Find where the given text appears and provide that cell's center as (x, y) coordinate. 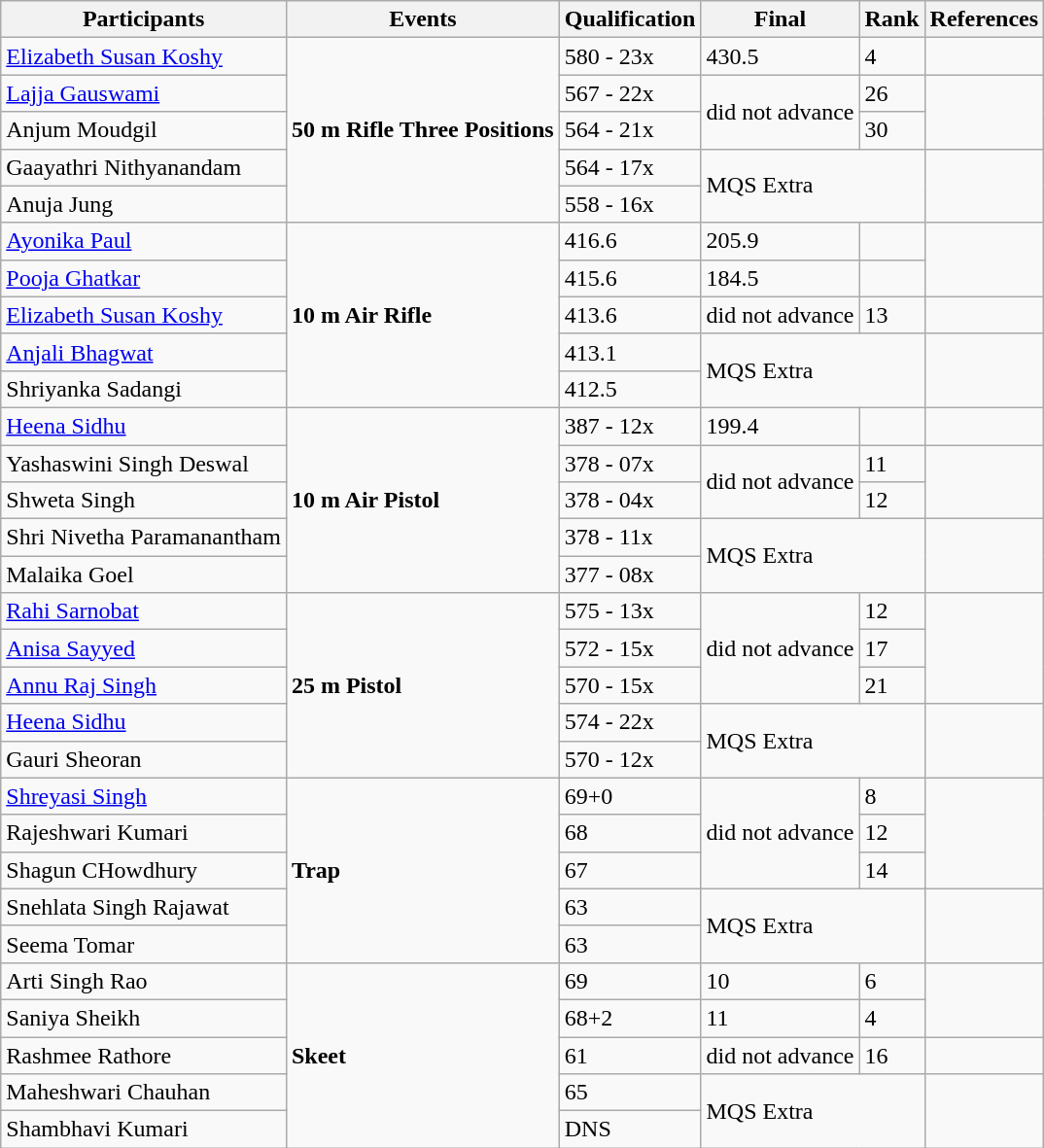
10 m Air Rifle (422, 315)
DNS (630, 1130)
575 - 13x (630, 611)
10 (780, 981)
References (984, 19)
Final (780, 19)
67 (630, 870)
567 - 22x (630, 93)
6 (892, 981)
14 (892, 870)
Shri Nivetha Paramanantham (144, 538)
68+2 (630, 1018)
Ayonika Paul (144, 241)
10 m Air Pistol (422, 500)
580 - 23x (630, 56)
Qualification (630, 19)
Seema Tomar (144, 944)
Shambhavi Kumari (144, 1130)
415.6 (630, 278)
205.9 (780, 241)
25 m Pistol (422, 685)
Rashmee Rathore (144, 1055)
61 (630, 1055)
Shriyanka Sadangi (144, 389)
378 - 07x (630, 464)
Participants (144, 19)
Snehlata Singh Rajawat (144, 907)
199.4 (780, 426)
Anjali Bhagwat (144, 352)
Shreyasi Singh (144, 796)
377 - 08x (630, 574)
69+0 (630, 796)
Rajeshwari Kumari (144, 833)
16 (892, 1055)
570 - 15x (630, 685)
564 - 21x (630, 130)
378 - 11x (630, 538)
Maheshwari Chauhan (144, 1093)
Events (422, 19)
Malaika Goel (144, 574)
Lajja Gauswami (144, 93)
Arti Singh Rao (144, 981)
Gaayathri Nithyanandam (144, 167)
Skeet (422, 1055)
Pooja Ghatkar (144, 278)
Yashaswini Singh Deswal (144, 464)
416.6 (630, 241)
Trap (422, 870)
Gauri Sheoran (144, 759)
570 - 12x (630, 759)
430.5 (780, 56)
184.5 (780, 278)
Shweta Singh (144, 501)
Shagun CHowdhury (144, 870)
65 (630, 1093)
Annu Raj Singh (144, 685)
387 - 12x (630, 426)
574 - 22x (630, 722)
69 (630, 981)
558 - 16x (630, 204)
21 (892, 685)
8 (892, 796)
412.5 (630, 389)
50 m Rifle Three Positions (422, 130)
378 - 04x (630, 501)
30 (892, 130)
Anuja Jung (144, 204)
564 - 17x (630, 167)
Saniya Sheikh (144, 1018)
17 (892, 648)
413.1 (630, 352)
Rank (892, 19)
Anjum Moudgil (144, 130)
413.6 (630, 315)
572 - 15x (630, 648)
26 (892, 93)
68 (630, 833)
Rahi Sarnobat (144, 611)
13 (892, 315)
Anisa Sayyed (144, 648)
